Locate the cell with the specified text and output its [x, y] center coordinate. 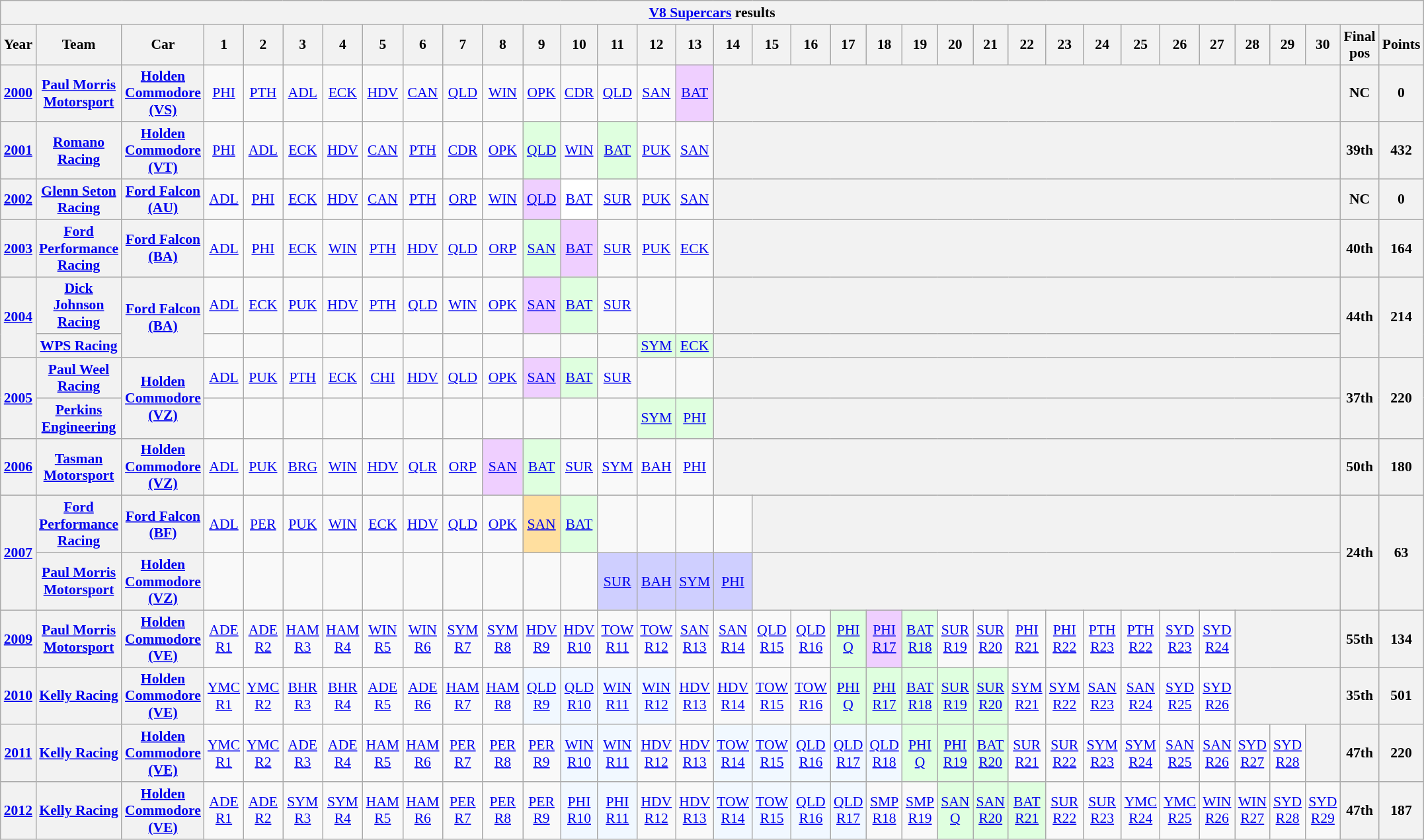
2001 [19, 151]
2003 [19, 248]
12 [656, 45]
V8 Supercars results [713, 13]
Points [1402, 45]
2000 [19, 94]
TOW R11 [617, 638]
24th [1360, 553]
Final pos [1360, 45]
23 [1064, 45]
SAN Q [955, 810]
Paul Weel Racing [79, 378]
WIN R26 [1216, 810]
18 [884, 45]
2011 [19, 753]
Ford Falcon (AU) [163, 200]
5 [383, 45]
HDV R14 [732, 697]
HAM R7 [463, 697]
4 [342, 45]
26 [1179, 45]
44th [1360, 317]
TOW R12 [656, 638]
PER [263, 525]
29 [1288, 45]
28 [1252, 45]
SYD R23 [1179, 638]
ADE R6 [423, 697]
3 [303, 45]
164 [1402, 248]
QLR [423, 467]
37th [1360, 398]
501 [1402, 697]
Holden Commodore (VS) [163, 94]
BAT R20 [990, 753]
2007 [19, 553]
SMP R18 [884, 810]
WIN R6 [423, 638]
SAN R14 [732, 638]
2009 [19, 638]
2 [263, 45]
187 [1402, 810]
Holden Commodore (VT) [163, 151]
7 [463, 45]
SYM R3 [303, 810]
19 [920, 45]
SYM R7 [463, 638]
30 [1322, 45]
PHI R22 [1064, 638]
SMP R19 [920, 810]
SAN R13 [694, 638]
BHR R4 [342, 697]
QLD R15 [772, 638]
HDV R9 [542, 638]
2006 [19, 467]
27 [1216, 45]
2012 [19, 810]
SAN R23 [1103, 697]
50th [1360, 467]
40th [1360, 248]
SYM R4 [342, 810]
HAM R4 [342, 638]
214 [1402, 317]
15 [772, 45]
YMC R25 [1179, 810]
11 [617, 45]
2005 [19, 398]
HDV R10 [579, 638]
SAN R25 [1179, 753]
35th [1360, 697]
17 [848, 45]
SYD R24 [1216, 638]
ADE R5 [383, 697]
QLD R9 [542, 697]
PHI R19 [955, 753]
SYM R21 [1027, 697]
QLD R18 [884, 753]
WIN R10 [579, 753]
PHI R10 [579, 810]
6 [423, 45]
Dick Johnson Racing [79, 305]
SYM R8 [502, 638]
SYD R29 [1322, 810]
134 [1402, 638]
PTH R23 [1103, 638]
21 [990, 45]
WIN R12 [656, 697]
SAN R20 [990, 810]
10 [579, 45]
8 [502, 45]
TOW R16 [811, 697]
SAN R26 [1216, 753]
SYD R25 [1179, 697]
13 [694, 45]
WIN R27 [1252, 810]
39th [1360, 151]
ADE R3 [303, 753]
Year [19, 45]
SYM R22 [1064, 697]
BAT R21 [1027, 810]
2010 [19, 697]
Romano Racing [79, 151]
14 [732, 45]
SYD R27 [1252, 753]
SAN R24 [1141, 697]
PHI R21 [1027, 638]
1 [223, 45]
Glenn Seton Racing [79, 200]
20 [955, 45]
CHI [383, 378]
Tasman Motorsport [79, 467]
HAM R8 [502, 697]
9 [542, 45]
2002 [19, 200]
22 [1027, 45]
2004 [19, 317]
SYM R24 [1141, 753]
55th [1360, 638]
WIN R5 [383, 638]
QLD R10 [579, 697]
Car [163, 45]
180 [1402, 467]
63 [1402, 553]
YMC R24 [1141, 810]
SYD R26 [1216, 697]
Ford Falcon (BF) [163, 525]
SYM R23 [1103, 753]
Perkins Engineering [79, 418]
SUR R21 [1027, 753]
25 [1141, 45]
432 [1402, 151]
BRG [303, 467]
WPS Racing [79, 346]
PHI R11 [617, 810]
HAM R3 [303, 638]
24 [1103, 45]
Team [79, 45]
PTH R22 [1141, 638]
16 [811, 45]
BHR R3 [303, 697]
SUR R23 [1103, 810]
ADE R4 [342, 753]
